Find where the given text appears and provide that cell's center as (x, y) coordinate. 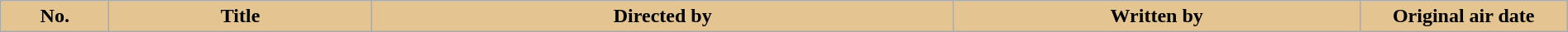
Directed by (662, 16)
Written by (1156, 16)
Original air date (1464, 16)
No. (55, 16)
Title (240, 16)
